Return (X, Y) of the center of cell containing provided text 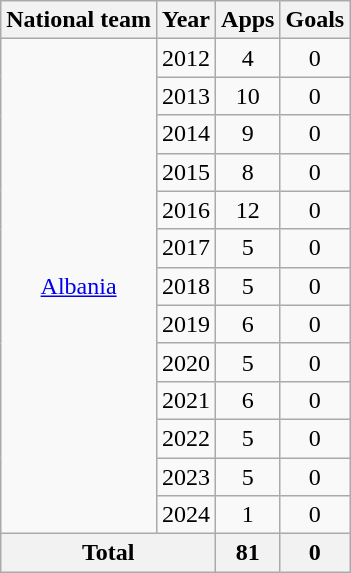
9 (248, 134)
4 (248, 58)
2014 (186, 134)
Goals (315, 20)
Albania (79, 286)
2020 (186, 362)
10 (248, 96)
2023 (186, 477)
2018 (186, 286)
81 (248, 553)
2012 (186, 58)
National team (79, 20)
2021 (186, 400)
1 (248, 515)
2016 (186, 210)
2015 (186, 172)
Total (108, 553)
2013 (186, 96)
2019 (186, 324)
8 (248, 172)
Year (186, 20)
2022 (186, 438)
2017 (186, 248)
2024 (186, 515)
Apps (248, 20)
12 (248, 210)
